Extract the [X, Y] coordinate from the center of the cell holding the provided text.  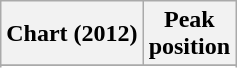
Peak position [189, 34]
Chart (2012) [72, 34]
